Detect which cell encompasses the target text, then output its (x, y) center coordinate. 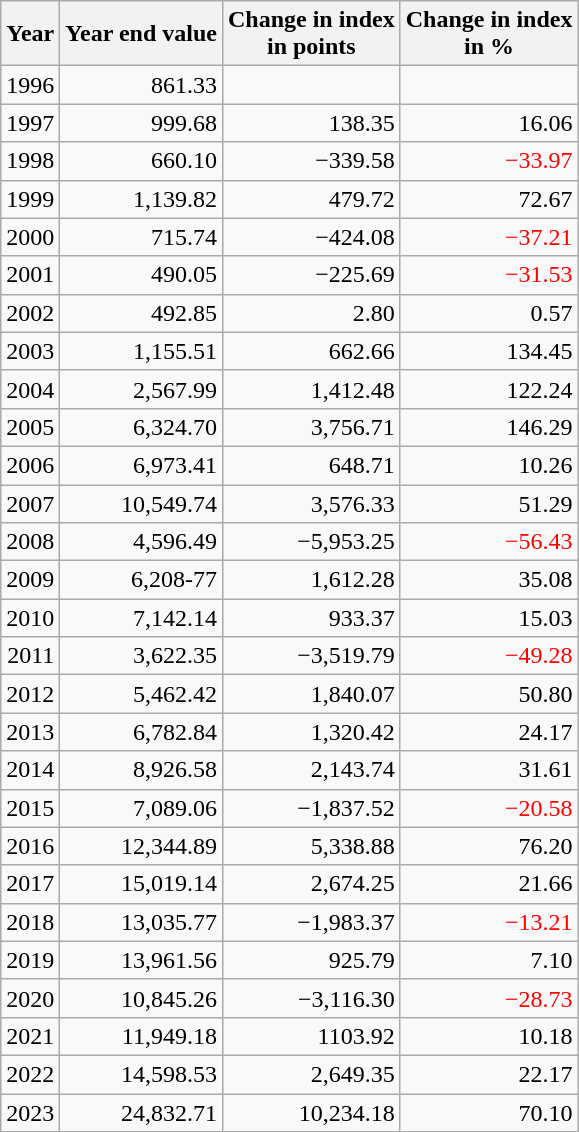
1998 (30, 161)
70.10 (489, 1113)
Change in indexin points (311, 34)
2009 (30, 580)
−28.73 (489, 998)
7.10 (489, 960)
2014 (30, 770)
479.72 (311, 199)
138.35 (311, 123)
7,142.14 (142, 618)
925.79 (311, 960)
−3,116.30 (311, 998)
6,324.70 (142, 427)
2007 (30, 503)
2008 (30, 542)
Year (30, 34)
1996 (30, 85)
15.03 (489, 618)
1999 (30, 199)
76.20 (489, 846)
861.33 (142, 85)
2004 (30, 389)
−424.08 (311, 237)
2,567.99 (142, 389)
35.08 (489, 580)
1997 (30, 123)
1,840.07 (311, 694)
2011 (30, 656)
−33.97 (489, 161)
10.18 (489, 1036)
933.37 (311, 618)
2016 (30, 846)
−339.58 (311, 161)
2000 (30, 237)
1,612.28 (311, 580)
−1,983.37 (311, 922)
2001 (30, 275)
−1,837.52 (311, 808)
492.85 (142, 313)
15,019.14 (142, 884)
662.66 (311, 351)
0.57 (489, 313)
−31.53 (489, 275)
21.66 (489, 884)
10,845.26 (142, 998)
8,926.58 (142, 770)
12,344.89 (142, 846)
2.80 (311, 313)
2018 (30, 922)
660.10 (142, 161)
−20.58 (489, 808)
13,035.77 (142, 922)
−225.69 (311, 275)
72.67 (489, 199)
2005 (30, 427)
−13.21 (489, 922)
2,649.35 (311, 1074)
2023 (30, 1113)
14,598.53 (142, 1074)
3,576.33 (311, 503)
2010 (30, 618)
−49.28 (489, 656)
7,089.06 (142, 808)
24,832.71 (142, 1113)
3,622.35 (142, 656)
1,320.42 (311, 732)
24.17 (489, 732)
490.05 (142, 275)
1,412.48 (311, 389)
648.71 (311, 465)
−5,953.25 (311, 542)
1,155.51 (142, 351)
3,756.71 (311, 427)
6,208-77 (142, 580)
2002 (30, 313)
10,234.18 (311, 1113)
−37.21 (489, 237)
11,949.18 (142, 1036)
22.17 (489, 1074)
31.61 (489, 770)
1,139.82 (142, 199)
2021 (30, 1036)
2006 (30, 465)
1103.92 (311, 1036)
−56.43 (489, 542)
999.68 (142, 123)
51.29 (489, 503)
2015 (30, 808)
715.74 (142, 237)
2,143.74 (311, 770)
5,338.88 (311, 846)
5,462.42 (142, 694)
2,674.25 (311, 884)
13,961.56 (142, 960)
4,596.49 (142, 542)
2003 (30, 351)
2012 (30, 694)
Year end value (142, 34)
134.45 (489, 351)
Change in indexin % (489, 34)
2019 (30, 960)
−3,519.79 (311, 656)
146.29 (489, 427)
6,973.41 (142, 465)
6,782.84 (142, 732)
2022 (30, 1074)
2013 (30, 732)
122.24 (489, 389)
16.06 (489, 123)
10,549.74 (142, 503)
50.80 (489, 694)
2017 (30, 884)
2020 (30, 998)
10.26 (489, 465)
